Determine the (X, Y) coordinate at the center of the cell enclosing the given text.  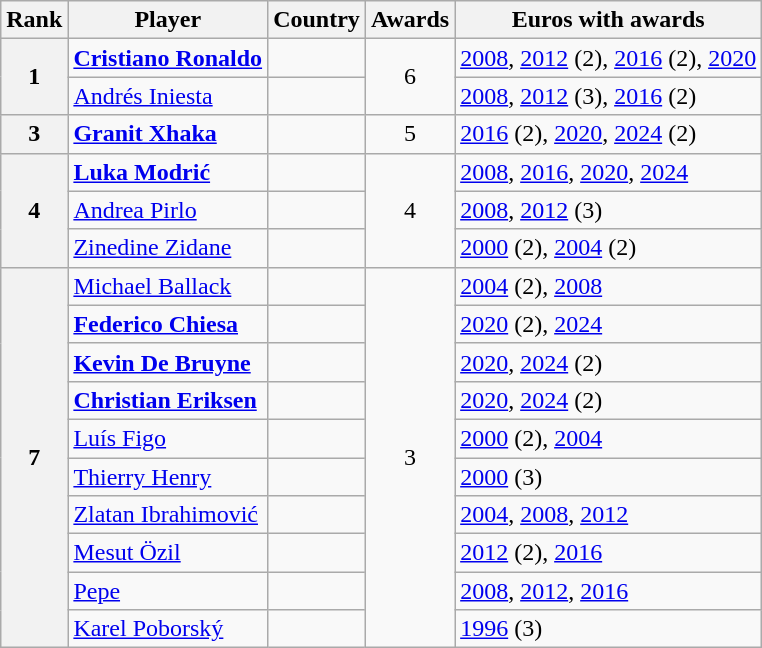
Euros with awards (608, 20)
2008, 2016, 2020, 2024 (608, 172)
Kevin De Bruyne (168, 362)
2008, 2012, 2016 (608, 591)
Zlatan Ibrahimović (168, 515)
2004 (2), 2008 (608, 286)
1996 (3) (608, 629)
Andrés Iniesta (168, 96)
Mesut Özil (168, 553)
Country (317, 20)
2000 (3) (608, 477)
5 (410, 134)
Pepe (168, 591)
Cristiano Ronaldo (168, 58)
2008, 2012 (3), 2016 (2) (608, 96)
2016 (2), 2020, 2024 (2) (608, 134)
2008, 2012 (2), 2016 (2), 2020 (608, 58)
Player (168, 20)
Luís Figo (168, 438)
Federico Chiesa (168, 324)
Luka Modrić (168, 172)
2020 (2), 2024 (608, 324)
Zinedine Zidane (168, 248)
Granit Xhaka (168, 134)
Karel Poborský (168, 629)
2012 (2), 2016 (608, 553)
Christian Eriksen (168, 400)
Awards (410, 20)
Rank (34, 20)
7 (34, 458)
Michael Ballack (168, 286)
1 (34, 77)
2004, 2008, 2012 (608, 515)
2008, 2012 (3) (608, 210)
Andrea Pirlo (168, 210)
2000 (2), 2004 (2) (608, 248)
Thierry Henry (168, 477)
2000 (2), 2004 (608, 438)
6 (410, 77)
